From the cell containing the given text, extract its center point as [x, y] coordinate. 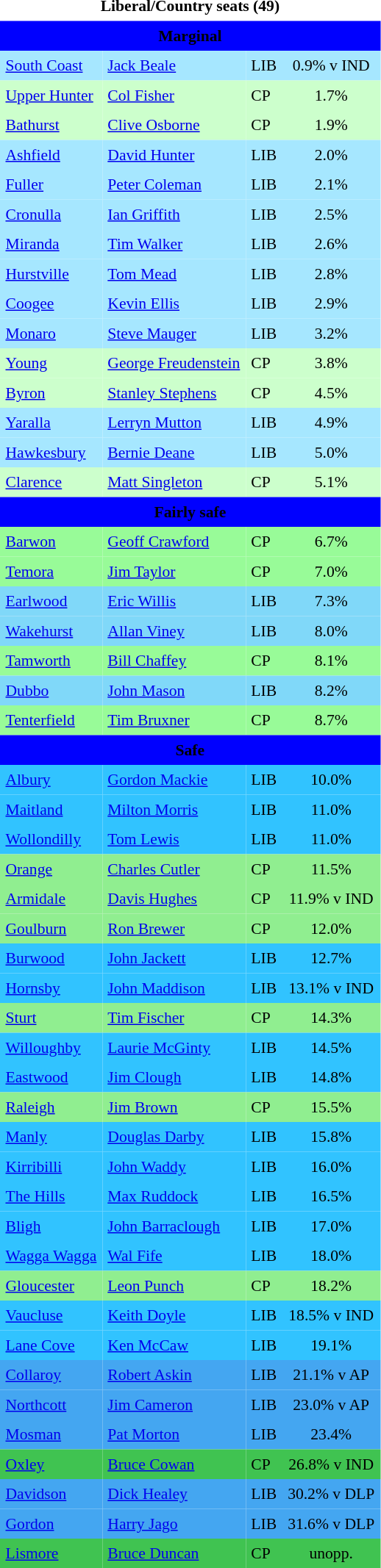
7.0% [331, 571]
2.0% [331, 154]
John Jackett [174, 958]
2.9% [331, 303]
Cronulla [51, 214]
Raleigh [51, 1107]
Upper Hunter [51, 95]
Stanley Stephens [174, 392]
Matt Singleton [174, 482]
George Freudenstein [174, 363]
Tamworth [51, 661]
Harry Jago [174, 1523]
31.6% v DLP [331, 1523]
Manly [51, 1137]
14.3% [331, 1018]
15.8% [331, 1137]
19.1% [331, 1345]
18.2% [331, 1285]
Jim Brown [174, 1107]
Jack Beale [174, 65]
South Coast [51, 65]
Temora [51, 571]
Ashfield [51, 154]
Keith Doyle [174, 1315]
Armidale [51, 899]
John Barraclough [174, 1226]
Gordon Mackie [174, 780]
Monaro [51, 333]
Vaucluse [51, 1315]
Northcott [51, 1404]
Wakehurst [51, 630]
5.1% [331, 482]
4.9% [331, 422]
Wagga Wagga [51, 1256]
18.5% v IND [331, 1315]
Davis Hughes [174, 899]
Gloucester [51, 1285]
Lismore [51, 1553]
Wal Fife [174, 1256]
Tim Fischer [174, 1018]
5.0% [331, 452]
18.0% [331, 1256]
Goulburn [51, 928]
11.9% v IND [331, 899]
Col Fisher [174, 95]
Bruce Duncan [174, 1553]
12.0% [331, 928]
John Mason [174, 690]
Maitland [51, 809]
14.8% [331, 1077]
Hornsby [51, 988]
2.1% [331, 184]
Peter Coleman [174, 184]
Yaralla [51, 422]
Byron [51, 392]
14.5% [331, 1047]
Dubbo [51, 690]
Tenterfield [51, 720]
26.8% v IND [331, 1464]
Lerryn Mutton [174, 422]
Coogee [51, 303]
23.0% v AP [331, 1404]
2.6% [331, 244]
Ron Brewer [174, 928]
Laurie McGinty [174, 1047]
Pat Morton [174, 1434]
Bligh [51, 1226]
Ian Griffith [174, 214]
Albury [51, 780]
1.7% [331, 95]
2.8% [331, 273]
Bernie Deane [174, 452]
Fairly safe [190, 511]
Marginal [190, 35]
The Hills [51, 1196]
Tim Bruxner [174, 720]
Douglas Darby [174, 1137]
Clarence [51, 482]
Clive Osborne [174, 125]
Fuller [51, 184]
Bruce Cowan [174, 1464]
Jim Clough [174, 1077]
Lane Cove [51, 1345]
21.1% v AP [331, 1375]
8.0% [331, 630]
Burwood [51, 958]
Young [51, 363]
Hawkesbury [51, 452]
Jim Taylor [174, 571]
Bathurst [51, 125]
1.9% [331, 125]
11.5% [331, 868]
David Hunter [174, 154]
Allan Viney [174, 630]
3.2% [331, 333]
Milton Morris [174, 809]
John Waddy [174, 1166]
Collaroy [51, 1375]
23.4% [331, 1434]
Mosman [51, 1434]
Steve Mauger [174, 333]
16.5% [331, 1196]
8.7% [331, 720]
6.7% [331, 542]
John Maddison [174, 988]
Eric Willis [174, 601]
Jim Cameron [174, 1404]
3.8% [331, 363]
Sturt [51, 1018]
17.0% [331, 1226]
Charles Cutler [174, 868]
Kevin Ellis [174, 303]
Tom Lewis [174, 839]
Gordon [51, 1523]
Tom Mead [174, 273]
Oxley [51, 1464]
Max Ruddock [174, 1196]
Safe [190, 749]
Bill Chaffey [174, 661]
Earlwood [51, 601]
Kirribilli [51, 1166]
Robert Askin [174, 1375]
30.2% v DLP [331, 1494]
Tim Walker [174, 244]
Hurstville [51, 273]
Geoff Crawford [174, 542]
15.5% [331, 1107]
Ken McCaw [174, 1345]
Eastwood [51, 1077]
4.5% [331, 392]
Miranda [51, 244]
2.5% [331, 214]
Wollondilly [51, 839]
8.2% [331, 690]
unopp. [331, 1553]
0.9% v IND [331, 65]
12.7% [331, 958]
Dick Healey [174, 1494]
8.1% [331, 661]
10.0% [331, 780]
Barwon [51, 542]
Davidson [51, 1494]
Willoughby [51, 1047]
Leon Punch [174, 1285]
Orange [51, 868]
13.1% v IND [331, 988]
7.3% [331, 601]
16.0% [331, 1166]
